For the text-containing cell, return its midpoint in (X, Y) coordinate format. 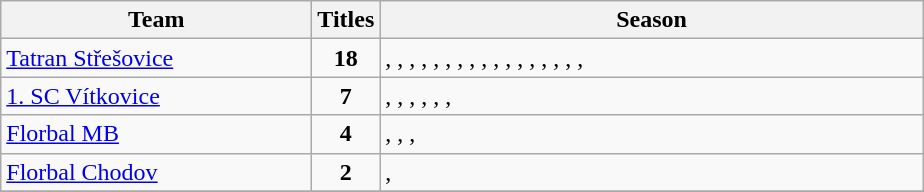
7 (346, 96)
Florbal MB (156, 134)
, , , (652, 134)
Titles (346, 20)
, (652, 172)
1. SC Vítkovice (156, 96)
Season (652, 20)
Tatran Střešovice (156, 58)
, , , , , , (652, 96)
, , , , , , , , , , , , , , , , , (652, 58)
4 (346, 134)
Team (156, 20)
Florbal Chodov (156, 172)
2 (346, 172)
18 (346, 58)
